Scan for the cell matching the given text and deliver its [X, Y] coordinate at center. 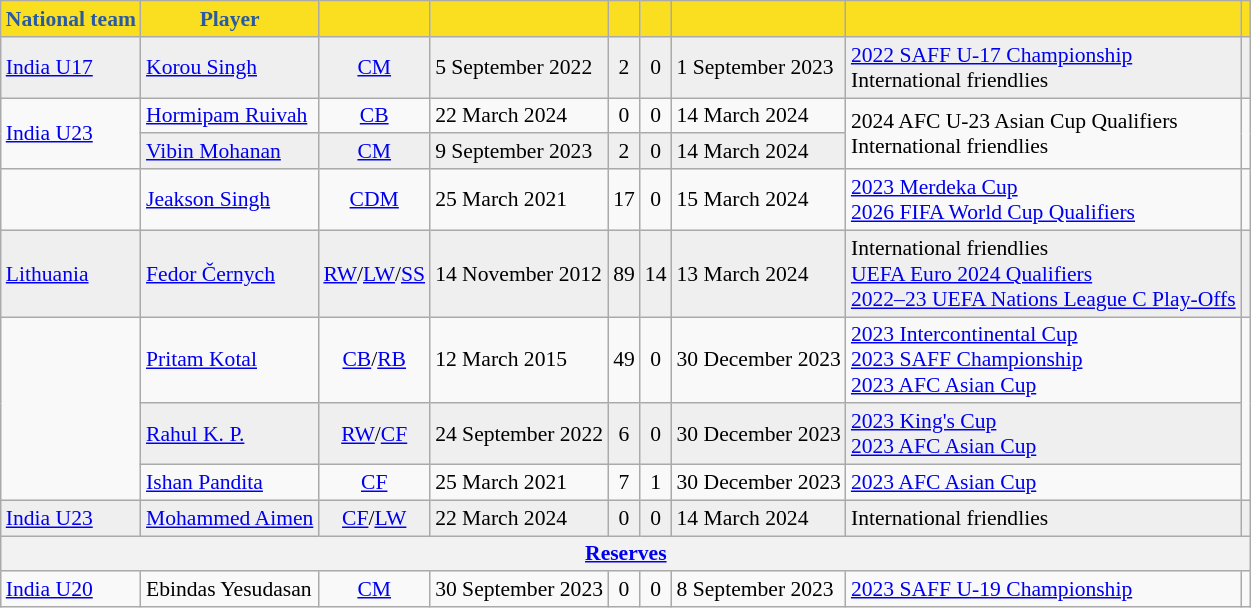
CB [374, 116]
CF [374, 483]
Player [230, 19]
9 September 2023 [519, 152]
International friendlies [1044, 518]
2022 SAFF U-17 ChampionshipInternational friendlies [1044, 68]
Ebindas Yesudasan [230, 590]
7 [624, 483]
13 March 2024 [759, 274]
8 September 2023 [759, 590]
2024 AFC U-23 Asian Cup QualifiersInternational friendlies [1044, 134]
Mohammed Aimen [230, 518]
14 [656, 274]
Reserves [626, 554]
Ishan Pandita [230, 483]
Korou Singh [230, 68]
1 September 2023 [759, 68]
Vibin Mohanan [230, 152]
17 [624, 200]
30 September 2023 [519, 590]
49 [624, 360]
RW/CF [374, 434]
5 September 2022 [519, 68]
Hormipam Ruivah [230, 116]
2023 Intercontinental Cup2023 SAFF Championship2023 AFC Asian Cup [1044, 360]
CB/RB [374, 360]
2023 SAFF U-19 Championship [1044, 590]
Pritam Kotal [230, 360]
1 [656, 483]
14 November 2012 [519, 274]
Rahul K. P. [230, 434]
International friendliesUEFA Euro 2024 Qualifiers2022–23 UEFA Nations League C Play-Offs [1044, 274]
15 March 2024 [759, 200]
24 September 2022 [519, 434]
RW/LW/SS [374, 274]
2023 King's Cup2023 AFC Asian Cup [1044, 434]
India U17 [71, 68]
CF/LW [374, 518]
89 [624, 274]
2023 Merdeka Cup2026 FIFA World Cup Qualifiers [1044, 200]
2023 AFC Asian Cup [1044, 483]
Lithuania [71, 274]
Jeakson Singh [230, 200]
India U20 [71, 590]
Fedor Černych [230, 274]
12 March 2015 [519, 360]
6 [624, 434]
National team [71, 19]
CDM [374, 200]
